From the cell containing the given text, extract its center point as [x, y] coordinate. 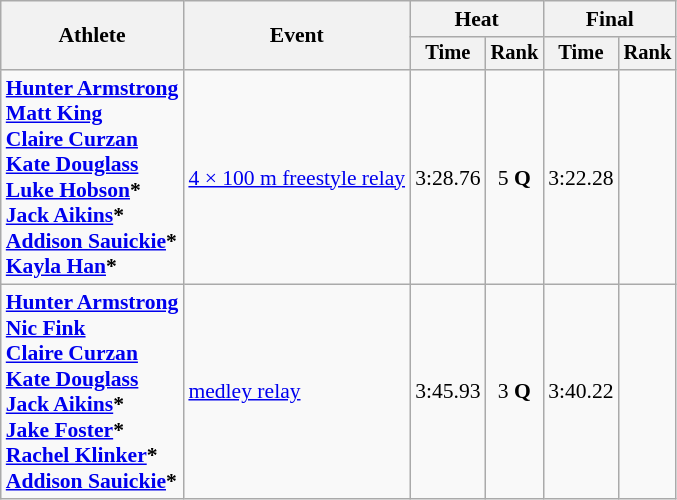
Hunter ArmstrongNic FinkClaire CurzanKate DouglassJack Aikins*Jake Foster*Rachel Klinker*Addison Sauickie* [92, 392]
Heat [476, 19]
Hunter ArmstrongMatt KingClaire CurzanKate DouglassLuke Hobson*Jack Aikins*Addison Sauickie*Kayla Han* [92, 177]
Athlete [92, 36]
4 × 100 m freestyle relay [296, 177]
medley relay [296, 392]
Event [296, 36]
3:28.76 [448, 177]
3 Q [515, 392]
3:40.22 [580, 392]
Final [610, 19]
5 Q [515, 177]
3:22.28 [580, 177]
3:45.93 [448, 392]
